Locate the cell with the specified text and output its [X, Y] center coordinate. 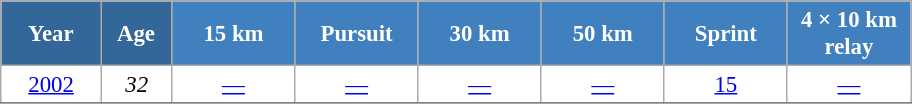
Pursuit [356, 34]
4 × 10 km relay [848, 34]
15 km [234, 34]
50 km [602, 34]
32 [136, 85]
15 [726, 85]
Sprint [726, 34]
2002 [52, 85]
Age [136, 34]
30 km [480, 34]
Year [52, 34]
